Scan for the cell matching the given text and deliver its (X, Y) coordinate at center. 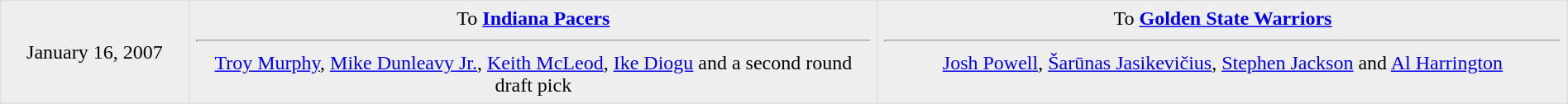
To Golden State Warriors Josh Powell, Šarūnas Jasikevičius, Stephen Jackson and Al Harrington (1223, 52)
January 16, 2007 (94, 52)
To Indiana PacersTroy Murphy, Mike Dunleavy Jr., Keith McLeod, Ike Diogu and a second round draft pick (533, 52)
